Determine the (x, y) coordinate at the center of the cell enclosing the given text.  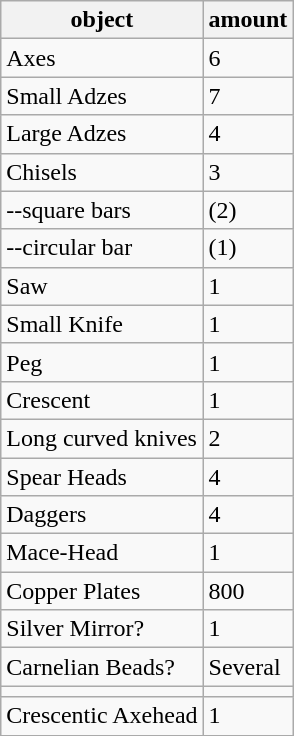
Large Adzes (102, 134)
Mace-Head (102, 553)
object (102, 20)
Silver Mirror? (102, 629)
Peg (102, 362)
7 (248, 96)
Small Knife (102, 324)
Carnelian Beads? (102, 667)
--circular bar (102, 248)
Chisels (102, 172)
Saw (102, 286)
Crescent (102, 400)
(2) (248, 210)
Several (248, 667)
Small Adzes (102, 96)
amount (248, 20)
(1) (248, 248)
Crescentic Axehead (102, 716)
Daggers (102, 515)
800 (248, 591)
Copper Plates (102, 591)
Spear Heads (102, 477)
Axes (102, 58)
6 (248, 58)
--square bars (102, 210)
Long curved knives (102, 438)
2 (248, 438)
3 (248, 172)
